Return (X, Y) of the center of cell containing provided text 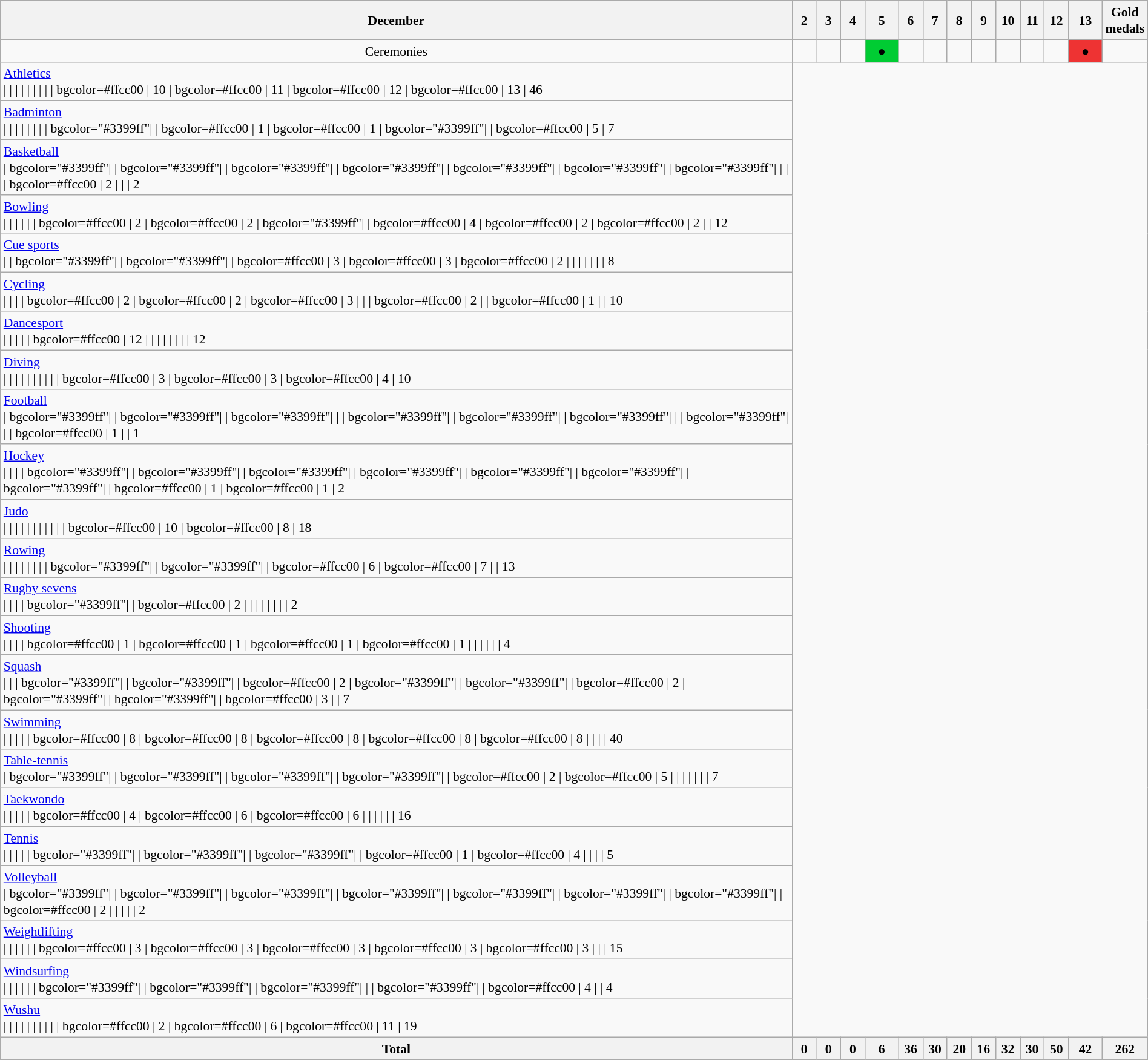
7 (935, 20)
Badminton| | | | | | | | bgcolor="#3399ff"| | bgcolor=#ffcc00 | 1 | bgcolor=#ffcc00 | 1 | bgcolor="#3399ff"| | bgcolor=#ffcc00 | 5 | 7 (396, 120)
13 (1086, 20)
262 (1125, 1048)
Cycling| | | | bgcolor=#ffcc00 | 2 | bgcolor=#ffcc00 | 2 | bgcolor=#ffcc00 | 3 | | | bgcolor=#ffcc00 | 2 | | bgcolor=#ffcc00 | 1 | | 10 (396, 292)
Diving| | | | | | | | | | bgcolor=#ffcc00 | 3 | bgcolor=#ffcc00 | 3 | bgcolor=#ffcc00 | 4 | 10 (396, 369)
42 (1086, 1048)
36 (911, 1048)
11 (1032, 20)
9 (983, 20)
Swimming| | | | | bgcolor=#ffcc00 | 8 | bgcolor=#ffcc00 | 8 | bgcolor=#ffcc00 | 8 | bgcolor=#ffcc00 | 8 | bgcolor=#ffcc00 | 8 | | | | 40 (396, 729)
Shooting| | | | bgcolor=#ffcc00 | 1 | bgcolor=#ffcc00 | 1 | bgcolor=#ffcc00 | 1 | bgcolor=#ffcc00 | 1 | | | | | | 4 (396, 635)
16 (983, 1048)
Tennis| | | | | bgcolor="#3399ff"| | bgcolor="#3399ff"| | bgcolor="#3399ff"| | bgcolor=#ffcc00 | 1 | bgcolor=#ffcc00 | 4 | | | | 5 (396, 846)
10 (1008, 20)
3 (828, 20)
12 (1057, 20)
Judo| | | | | | | | | | | bgcolor=#ffcc00 | 10 | bgcolor=#ffcc00 | 8 | 18 (396, 518)
Cue sports| | bgcolor="#3399ff"| | bgcolor="#3399ff"| | bgcolor=#ffcc00 | 3 | bgcolor=#ffcc00 | 3 | bgcolor=#ffcc00 | 2 | | | | | | | 8 (396, 253)
Total (396, 1048)
Gold medals (1125, 20)
32 (1008, 1048)
20 (959, 1048)
Rowing| | | | | | | | bgcolor="#3399ff"| | bgcolor="#3399ff"| | bgcolor=#ffcc00 | 6 | bgcolor=#ffcc00 | 7 | | 13 (396, 557)
8 (959, 20)
Weightlifting| | | | | | bgcolor=#ffcc00 | 3 | bgcolor=#ffcc00 | 3 | bgcolor=#ffcc00 | 3 | bgcolor=#ffcc00 | 3 | bgcolor=#ffcc00 | 3 | | | 15 (396, 940)
Ceremonies (396, 51)
Windsurfing| | | | | | bgcolor="#3399ff"| | bgcolor="#3399ff"| | bgcolor="#3399ff"| | | bgcolor="#3399ff"| | bgcolor=#ffcc00 | 4 | | 4 (396, 979)
5 (882, 20)
4 (853, 20)
Wushu| | | | | | | | | | bgcolor=#ffcc00 | 2 | bgcolor=#ffcc00 | 6 | bgcolor=#ffcc00 | 11 | 19 (396, 1018)
December (396, 20)
Rugby sevens| | | | bgcolor="#3399ff"| | bgcolor=#ffcc00 | 2 | | | | | | | | 2 (396, 596)
2 (804, 20)
50 (1057, 1048)
Taekwondo| | | | | bgcolor=#ffcc00 | 4 | bgcolor=#ffcc00 | 6 | bgcolor=#ffcc00 | 6 | | | | | | 16 (396, 807)
Athletics| | | | | | | | | bgcolor=#ffcc00 | 10 | bgcolor=#ffcc00 | 11 | bgcolor=#ffcc00 | 12 | bgcolor=#ffcc00 | 13 | 46 (396, 81)
Dancesport| | | | | bgcolor=#ffcc00 | 12 | | | | | | | | 12 (396, 331)
